Return the (x, y) coordinate for the center point of the cell that contains the specified text.  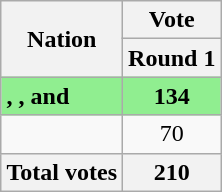
Round 1 (172, 58)
134 (172, 96)
210 (172, 172)
70 (172, 134)
Nation (62, 39)
Total votes (62, 172)
Vote (172, 20)
, , and (62, 96)
